Determine the (X, Y) coordinate at the center of the cell enclosing the given text.  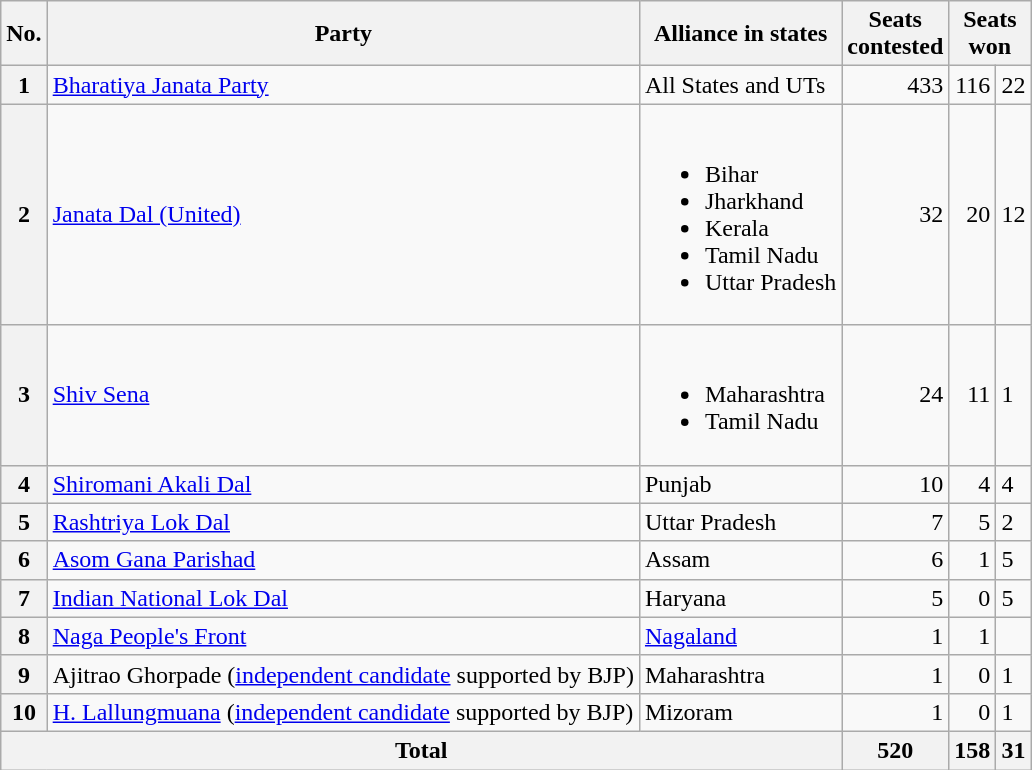
Bharatiya Janata Party (343, 85)
Punjab (740, 484)
Haryana (740, 598)
Uttar Pradesh (740, 522)
158 (972, 750)
Alliance in states (740, 34)
11 (972, 395)
520 (896, 750)
9 (24, 674)
No. (24, 34)
433 (896, 85)
20 (972, 214)
Shiv Sena (343, 395)
Seats contested (896, 34)
3 (24, 395)
Total (422, 750)
Shiromani Akali Dal (343, 484)
Rashtriya Lok Dal (343, 522)
Naga People's Front (343, 636)
Janata Dal (United) (343, 214)
Party (343, 34)
31 (1014, 750)
Assam (740, 560)
Nagaland (740, 636)
Asom Gana Parishad (343, 560)
24 (896, 395)
All States and UTs (740, 85)
32 (896, 214)
H. Lallungmuana (independent candidate supported by BJP) (343, 712)
22 (1014, 85)
116 (972, 85)
Mizoram (740, 712)
Indian National Lok Dal (343, 598)
BiharJharkhandKeralaTamil NaduUttar Pradesh (740, 214)
Maharashtra (740, 674)
8 (24, 636)
MaharashtraTamil Nadu (740, 395)
Seats won (990, 34)
12 (1014, 214)
Ajitrao Ghorpade (independent candidate supported by BJP) (343, 674)
